Find where the given text appears and provide that cell's center as (x, y) coordinate. 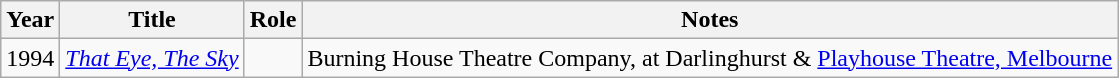
Burning House Theatre Company, at Darlinghurst & Playhouse Theatre, Melbourne (710, 58)
Year (30, 20)
Title (152, 20)
Role (273, 20)
1994 (30, 58)
Notes (710, 20)
That Eye, The Sky (152, 58)
